Extract the (x, y) coordinate from the center of the cell holding the provided text.  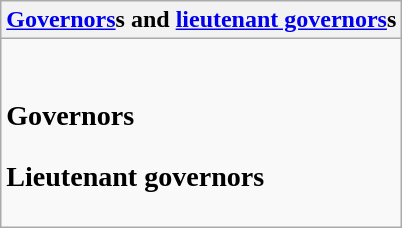
GovernorsLieutenant governors (202, 133)
Governorss and lieutenant governorss (202, 20)
